Search for the cell housing the specified text and yield its [x, y] center coordinate. 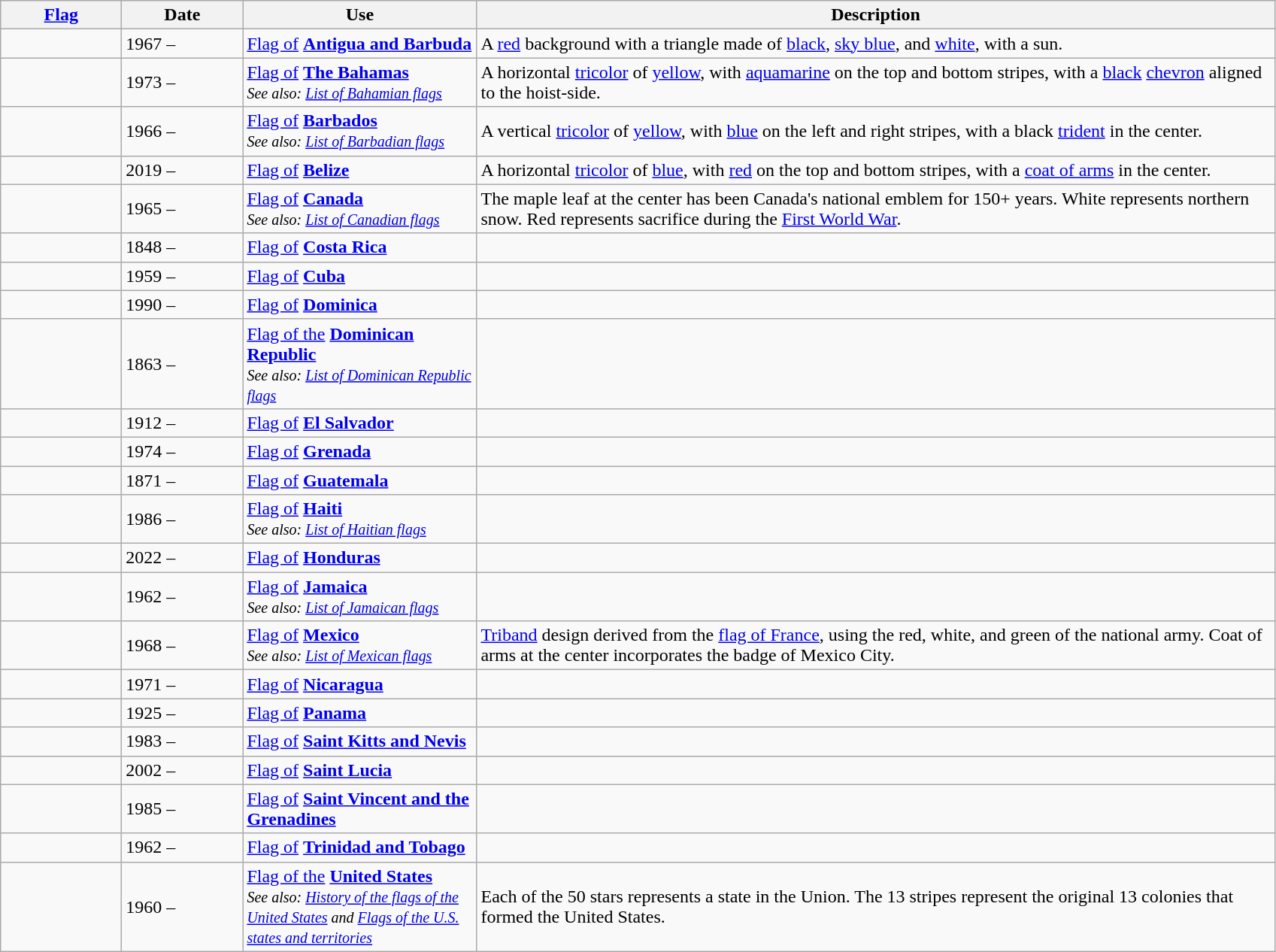
Each of the 50 stars represents a state in the Union. The 13 stripes represent the original 13 colonies that formed the United States. [875, 907]
Flag of the Dominican RepublicSee also: List of Dominican Republic flags [359, 364]
Flag of HaitiSee also: List of Haitian flags [359, 519]
Flag of Nicaragua [359, 684]
1912 – [182, 423]
A horizontal tricolor of blue, with red on the top and bottom stripes, with a coat of arms in the center. [875, 170]
Flag [62, 15]
Flag of Costa Rica [359, 247]
1966 – [182, 131]
1863 – [182, 364]
1967 – [182, 44]
Flag of Dominica [359, 305]
Flag of the United StatesSee also: History of the flags of the United States and Flags of the U.S. states and territories [359, 907]
Description [875, 15]
Flag of Antigua and Barbuda [359, 44]
Flag of Cuba [359, 276]
2019 – [182, 170]
1925 – [182, 713]
1974 – [182, 451]
1983 – [182, 741]
Flag of Saint Vincent and the Grenadines [359, 809]
1968 – [182, 645]
Flag of Saint Lucia [359, 770]
Flag of Belize [359, 170]
1871 – [182, 481]
Flag of Saint Kitts and Nevis [359, 741]
1960 – [182, 907]
Flag of Guatemala [359, 481]
2022 – [182, 558]
Flag of BarbadosSee also: List of Barbadian flags [359, 131]
1848 – [182, 247]
1985 – [182, 809]
1973 – [182, 83]
Flag of Trinidad and Tobago [359, 847]
1965 – [182, 209]
Flag of MexicoSee also: List of Mexican flags [359, 645]
Flag of Grenada [359, 451]
A horizontal tricolor of yellow, with aquamarine on the top and bottom stripes, with a black chevron aligned to the hoist-side. [875, 83]
1971 – [182, 684]
Flag of The BahamasSee also: List of Bahamian flags [359, 83]
1959 – [182, 276]
Flag of Honduras [359, 558]
Date [182, 15]
2002 – [182, 770]
Use [359, 15]
Flag of CanadaSee also: List of Canadian flags [359, 209]
1990 – [182, 305]
Flag of JamaicaSee also: List of Jamaican flags [359, 597]
1986 – [182, 519]
A vertical tricolor of yellow, with blue on the left and right stripes, with a black trident in the center. [875, 131]
A red background with a triangle made of black, sky blue, and white, with a sun. [875, 44]
Flag of Panama [359, 713]
Flag of El Salvador [359, 423]
